Find where the given text appears and provide that cell's center as (X, Y) coordinate. 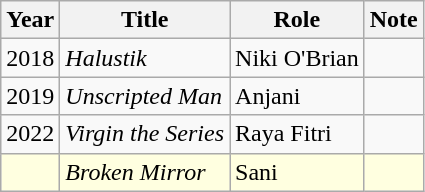
Halustik (145, 58)
Role (298, 20)
Anjani (298, 96)
2022 (30, 134)
2018 (30, 58)
Virgin the Series (145, 134)
Note (394, 20)
Unscripted Man (145, 96)
Title (145, 20)
Sani (298, 172)
Broken Mirror (145, 172)
Year (30, 20)
2019 (30, 96)
Raya Fitri (298, 134)
Niki O'Brian (298, 58)
